Return (x, y) of the center of cell containing provided text 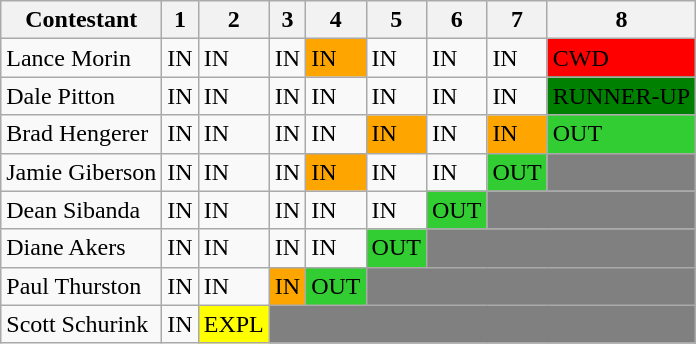
CWD (621, 58)
8 (621, 20)
3 (287, 20)
Paul Thurston (82, 286)
2 (234, 20)
Jamie Giberson (82, 172)
1 (180, 20)
Dean Sibanda (82, 210)
Contestant (82, 20)
5 (396, 20)
EXPL (234, 324)
RUNNER-UP (621, 96)
7 (517, 20)
Dale Pitton (82, 96)
4 (336, 20)
Scott Schurink (82, 324)
Lance Morin (82, 58)
Brad Hengerer (82, 134)
Diane Akers (82, 248)
6 (456, 20)
